Return (x, y) of the center of cell containing provided text 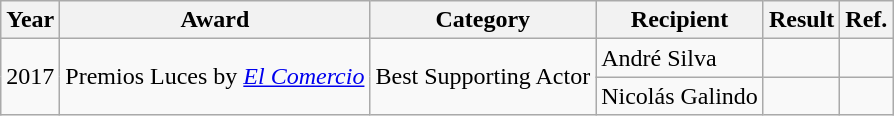
2017 (30, 77)
André Silva (680, 58)
Ref. (866, 20)
Recipient (680, 20)
Result (801, 20)
Award (215, 20)
Nicolás Galindo (680, 96)
Best Supporting Actor (483, 77)
Premios Luces by El Comercio (215, 77)
Year (30, 20)
Category (483, 20)
